Scan for the cell matching the given text and deliver its [X, Y] coordinate at center. 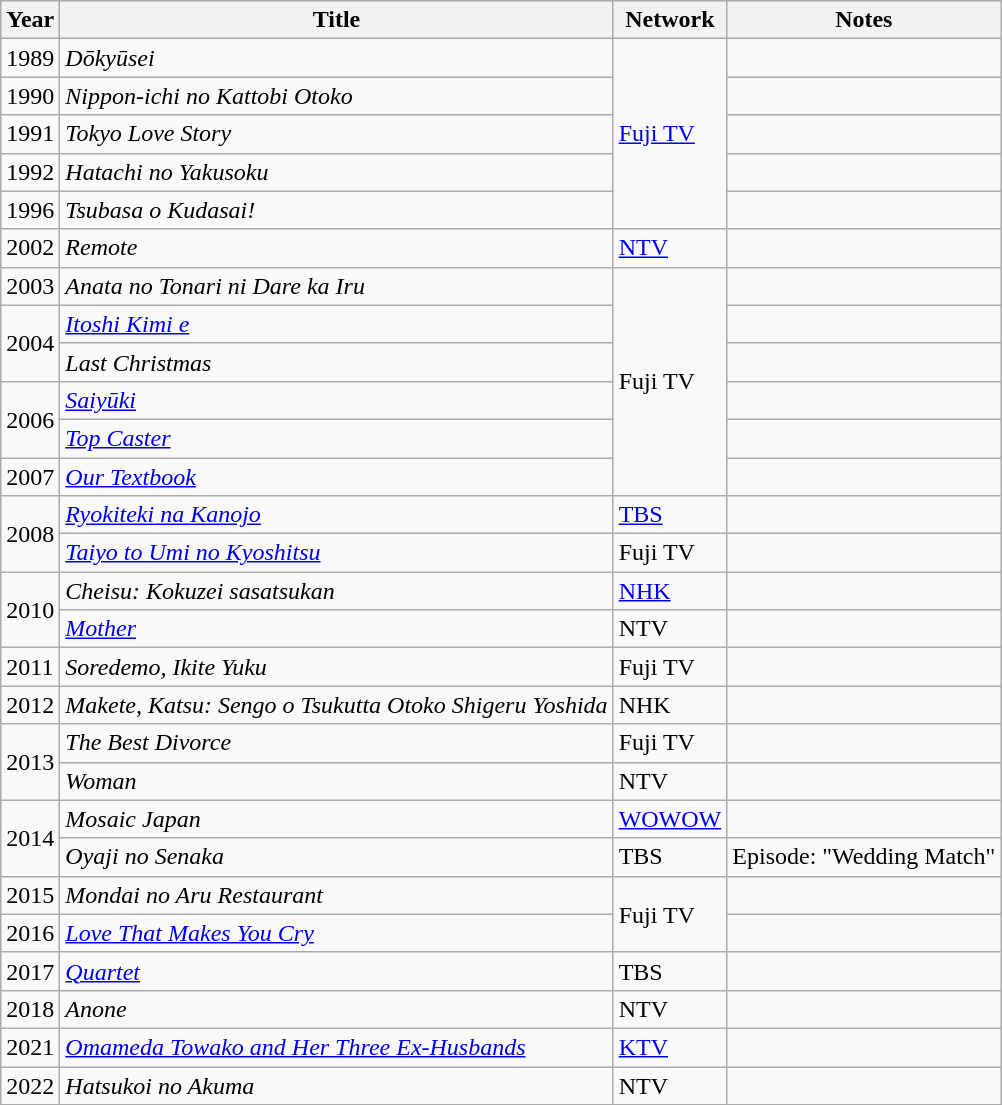
Soredemo, Ikite Yuku [336, 667]
Mosaic Japan [336, 819]
Oyaji no Senaka [336, 857]
2021 [30, 1047]
2007 [30, 477]
KTV [670, 1047]
Episode: "Wedding Match" [864, 857]
Nippon-ichi no Kattobi Otoko [336, 96]
Network [670, 20]
2008 [30, 534]
Omameda Towako and Her Three Ex-Husbands [336, 1047]
1996 [30, 210]
2016 [30, 933]
Tokyo Love Story [336, 134]
2018 [30, 1009]
Woman [336, 781]
Remote [336, 248]
2011 [30, 667]
Makete, Katsu: Sengo o Tsukutta Otoko Shigeru Yoshida [336, 705]
1990 [30, 96]
Itoshi Kimi e [336, 324]
1989 [30, 58]
WOWOW [670, 819]
Last Christmas [336, 362]
Cheisu: Kokuzei sasatsukan [336, 591]
Ryokiteki na Kanojo [336, 515]
2004 [30, 343]
Quartet [336, 971]
Anata no Tonari ni Dare ka Iru [336, 286]
Mondai no Aru Restaurant [336, 895]
1991 [30, 134]
2002 [30, 248]
Taiyo to Umi no Kyoshitsu [336, 553]
Mother [336, 629]
2013 [30, 762]
Year [30, 20]
Hatsukoi no Akuma [336, 1085]
2006 [30, 419]
2022 [30, 1085]
Hatachi no Yakusoku [336, 172]
Saiyūki [336, 400]
Top Caster [336, 438]
Our Textbook [336, 477]
2003 [30, 286]
The Best Divorce [336, 743]
Notes [864, 20]
2017 [30, 971]
2014 [30, 838]
2015 [30, 895]
Anone [336, 1009]
Dōkyūsei [336, 58]
2012 [30, 705]
Tsubasa o Kudasai! [336, 210]
Love That Makes You Cry [336, 933]
Title [336, 20]
2010 [30, 610]
1992 [30, 172]
